Pinpoint the cell where the given text exists, returning its (X, Y) midpoint coordinate. 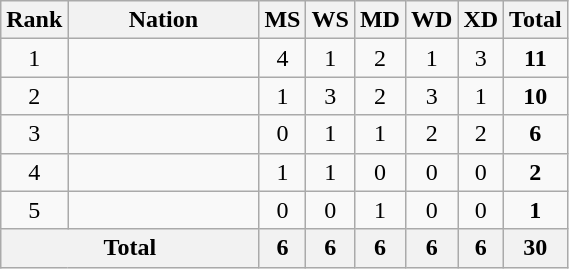
11 (536, 58)
WD (431, 20)
30 (536, 248)
WS (330, 20)
5 (34, 210)
XD (481, 20)
MD (380, 20)
Nation (164, 20)
MS (282, 20)
10 (536, 96)
Rank (34, 20)
